Detect which cell encompasses the target text, then output its [x, y] center coordinate. 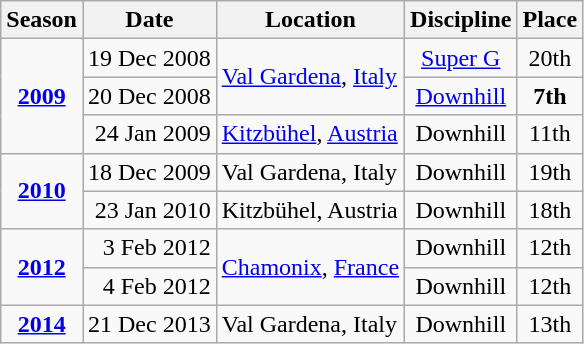
18 Dec 2009 [149, 172]
20th [550, 58]
3 Feb 2012 [149, 248]
2009 [42, 96]
21 Dec 2013 [149, 324]
2012 [42, 267]
18th [550, 210]
Place [550, 20]
Super G [461, 58]
23 Jan 2010 [149, 210]
Location [310, 20]
7th [550, 96]
19th [550, 172]
20 Dec 2008 [149, 96]
Date [149, 20]
13th [550, 324]
4 Feb 2012 [149, 286]
2014 [42, 324]
19 Dec 2008 [149, 58]
Discipline [461, 20]
11th [550, 134]
2010 [42, 191]
Chamonix, France [310, 267]
Season [42, 20]
24 Jan 2009 [149, 134]
